Find where the given text appears and provide that cell's center as (X, Y) coordinate. 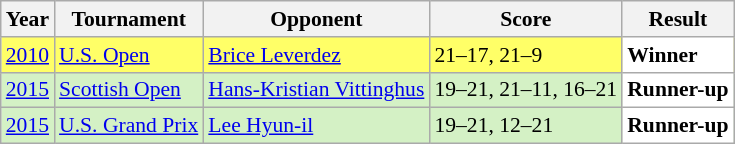
Tournament (128, 19)
Scottish Open (128, 90)
Result (678, 19)
Opponent (316, 19)
19–21, 21–11, 16–21 (526, 90)
Winner (678, 55)
Lee Hyun-il (316, 126)
Score (526, 19)
21–17, 21–9 (526, 55)
19–21, 12–21 (526, 126)
Hans-Kristian Vittinghus (316, 90)
Year (28, 19)
U.S. Open (128, 55)
2010 (28, 55)
U.S. Grand Prix (128, 126)
Brice Leverdez (316, 55)
